Pinpoint the cell where the given text exists, returning its [x, y] midpoint coordinate. 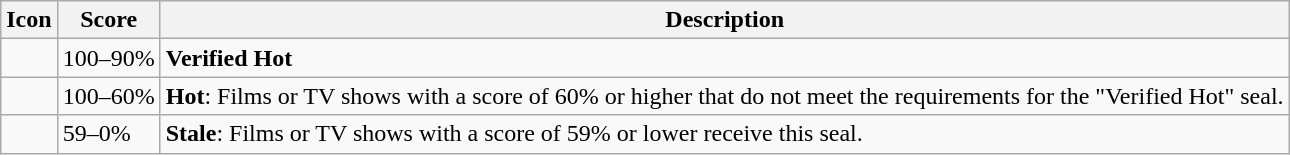
59–0% [108, 134]
Hot: Films or TV shows with a score of 60% or higher that do not meet the requirements for the "Verified Hot" seal. [724, 96]
Icon [29, 20]
100–90% [108, 58]
100–60% [108, 96]
Description [724, 20]
Score [108, 20]
Verified Hot [724, 58]
Stale: Films or TV shows with a score of 59% or lower receive this seal. [724, 134]
